Detect which cell encompasses the target text, then output its (x, y) center coordinate. 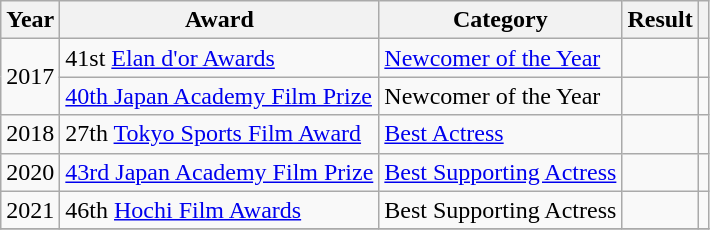
Category (500, 20)
40th Japan Academy Film Prize (220, 96)
2020 (30, 172)
46th Hochi Film Awards (220, 210)
Result (660, 20)
43rd Japan Academy Film Prize (220, 172)
Year (30, 20)
Best Actress (500, 134)
2018 (30, 134)
Award (220, 20)
41st Elan d'or Awards (220, 58)
27th Tokyo Sports Film Award (220, 134)
2017 (30, 77)
2021 (30, 210)
